Determine the [x, y] coordinate at the center of the cell enclosing the given text.  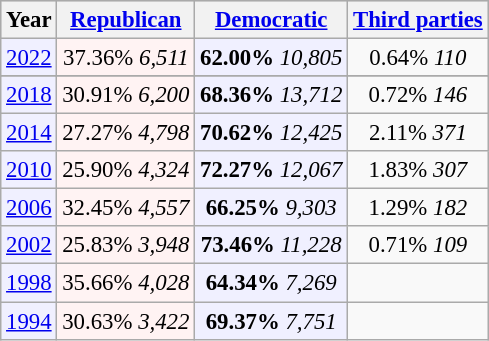
Year [29, 20]
0.64% 110 [418, 58]
Democratic [272, 20]
25.90% 4,324 [126, 170]
2018 [29, 95]
62.00% 10,805 [272, 58]
72.27% 12,067 [272, 170]
1.29% 182 [418, 208]
68.36% 13,712 [272, 95]
25.83% 3,948 [126, 245]
Third parties [418, 20]
2014 [29, 133]
2002 [29, 245]
32.45% 4,557 [126, 208]
35.66% 4,028 [126, 283]
1998 [29, 283]
70.62% 12,425 [272, 133]
2022 [29, 58]
1.83% 307 [418, 170]
66.25% 9,303 [272, 208]
2.11% 371 [418, 133]
Republican [126, 20]
2006 [29, 208]
30.63% 3,422 [126, 321]
69.37% 7,751 [272, 321]
0.72% 146 [418, 95]
64.34% 7,269 [272, 283]
0.71% 109 [418, 245]
37.36% 6,511 [126, 58]
30.91% 6,200 [126, 95]
2010 [29, 170]
27.27% 4,798 [126, 133]
73.46% 11,228 [272, 245]
1994 [29, 321]
